Pinpoint the cell where the given text exists, returning its (x, y) midpoint coordinate. 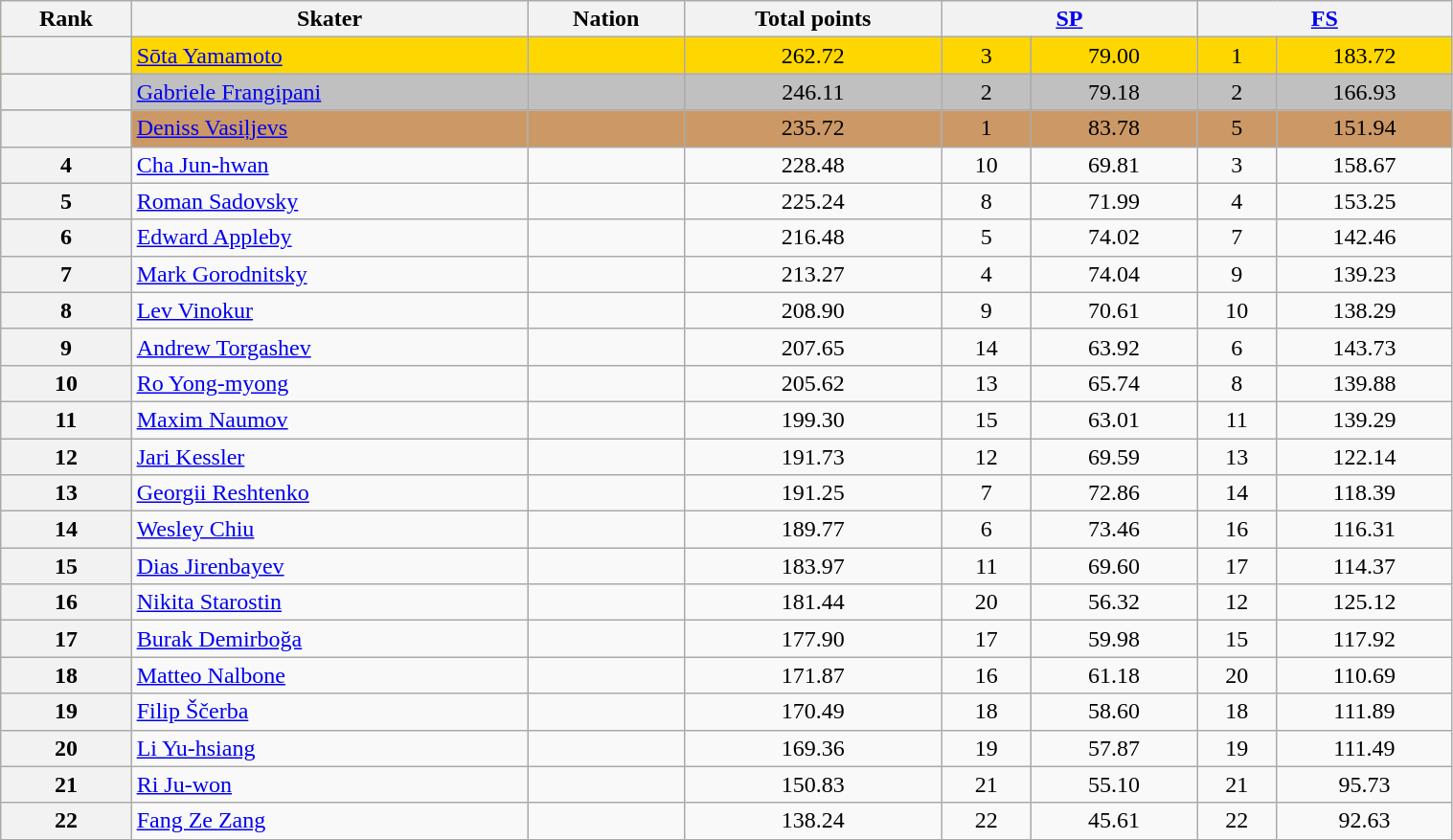
208.90 (812, 310)
92.63 (1364, 821)
150.83 (812, 784)
118.39 (1364, 493)
183.97 (812, 566)
191.25 (812, 493)
69.59 (1113, 457)
56.32 (1113, 602)
Edward Appleby (329, 238)
213.27 (812, 274)
Nikita Starostin (329, 602)
Ri Ju-won (329, 784)
Sōta Yamamoto (329, 56)
166.93 (1364, 92)
191.73 (812, 457)
117.92 (1364, 639)
139.29 (1364, 420)
83.78 (1113, 128)
74.02 (1113, 238)
Andrew Torgashev (329, 347)
55.10 (1113, 784)
45.61 (1113, 821)
Nation (605, 19)
Fang Ze Zang (329, 821)
63.01 (1113, 420)
205.62 (812, 383)
65.74 (1113, 383)
Total points (812, 19)
Deniss Vasiļjevs (329, 128)
183.72 (1364, 56)
139.23 (1364, 274)
Roman Sadovsky (329, 201)
171.87 (812, 675)
125.12 (1364, 602)
59.98 (1113, 639)
Cha Jun-hwan (329, 165)
79.18 (1113, 92)
71.99 (1113, 201)
111.89 (1364, 712)
70.61 (1113, 310)
Ro Yong-myong (329, 383)
Rank (66, 19)
95.73 (1364, 784)
181.44 (812, 602)
170.49 (812, 712)
Matteo Nalbone (329, 675)
74.04 (1113, 274)
122.14 (1364, 457)
199.30 (812, 420)
207.65 (812, 347)
69.81 (1113, 165)
116.31 (1364, 530)
Gabriele Frangipani (329, 92)
158.67 (1364, 165)
Burak Demirboğa (329, 639)
61.18 (1113, 675)
246.11 (812, 92)
Maxim Naumov (329, 420)
189.77 (812, 530)
138.24 (812, 821)
57.87 (1113, 748)
Georgii Reshtenko (329, 493)
Skater (329, 19)
72.86 (1113, 493)
Lev Vinokur (329, 310)
SP (1069, 19)
139.88 (1364, 383)
114.37 (1364, 566)
58.60 (1113, 712)
63.92 (1113, 347)
FS (1325, 19)
Li Yu-hsiang (329, 748)
73.46 (1113, 530)
235.72 (812, 128)
169.36 (812, 748)
151.94 (1364, 128)
Jari Kessler (329, 457)
225.24 (812, 201)
Wesley Chiu (329, 530)
138.29 (1364, 310)
262.72 (812, 56)
142.46 (1364, 238)
69.60 (1113, 566)
216.48 (812, 238)
228.48 (812, 165)
153.25 (1364, 201)
111.49 (1364, 748)
Dias Jirenbayev (329, 566)
143.73 (1364, 347)
110.69 (1364, 675)
Mark Gorodnitsky (329, 274)
177.90 (812, 639)
79.00 (1113, 56)
Filip Ščerba (329, 712)
